Provide the (X, Y) coordinate of the cell's center where the given text is located.  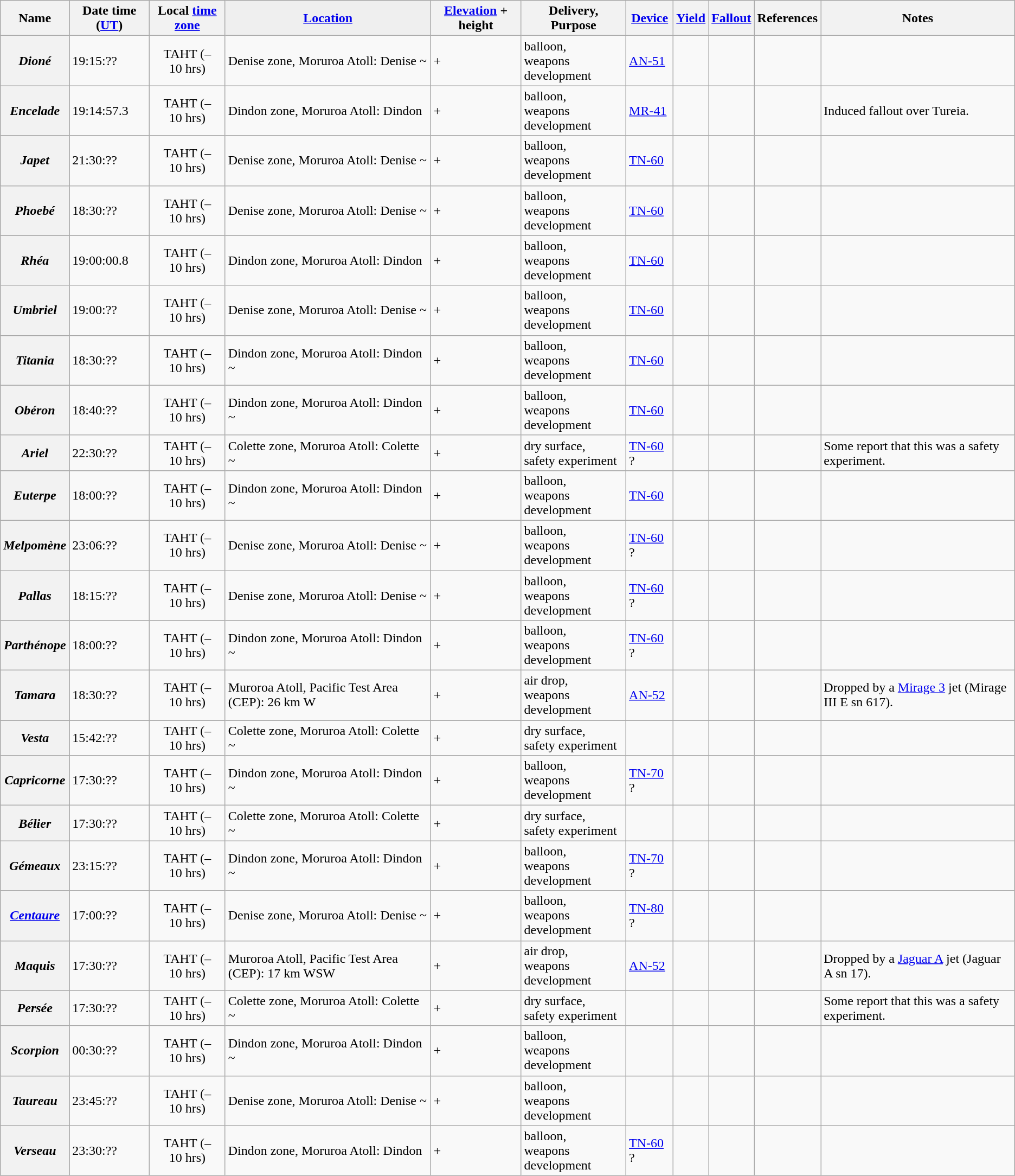
Elevation + height (476, 18)
Capricorne (35, 781)
AN-51 (650, 61)
Notes (918, 18)
Yield (691, 18)
Device (650, 18)
Name (35, 18)
Pallas (35, 596)
19:14:57.3 (110, 111)
Umbriel (35, 310)
15:42:?? (110, 738)
23:30:?? (110, 1151)
References (787, 18)
Dioné (35, 61)
23:45:?? (110, 1101)
21:30:?? (110, 161)
Persée (35, 1008)
19:15:?? (110, 61)
Japet (35, 161)
Taureau (35, 1101)
Scorpion (35, 1051)
Bélier (35, 823)
23:15:?? (110, 866)
Euterpe (35, 495)
MR-41 (650, 111)
23:06:?? (110, 545)
18:15:?? (110, 596)
Delivery, Purpose (574, 18)
Phoebé (35, 210)
Centaure (35, 916)
Gémeaux (35, 866)
Obéron (35, 410)
Local time zone (188, 18)
TN-80 ? (650, 916)
Location (327, 18)
Verseau (35, 1151)
Muroroa Atoll, Pacific Test Area (CEP): 17 km WSW (327, 966)
Fallout (731, 18)
Maquis (35, 966)
18:40:?? (110, 410)
Parthénope (35, 645)
Dropped by a Jaguar A jet (Jaguar A sn 17). (918, 966)
22:30:?? (110, 452)
Ariel (35, 452)
19:00:?? (110, 310)
Rhéa (35, 260)
17:00:?? (110, 916)
Tamara (35, 695)
Vesta (35, 738)
Dropped by a Mirage 3 jet (Mirage III E sn 617). (918, 695)
Encelade (35, 111)
Date time (UT) (110, 18)
19:00:00.8 (110, 260)
Muroroa Atoll, Pacific Test Area (CEP): 26 km W (327, 695)
Induced fallout over Tureia. (918, 111)
Melpomène (35, 545)
Titania (35, 360)
00:30:?? (110, 1051)
